Find where the given text appears and provide that cell's center as [X, Y] coordinate. 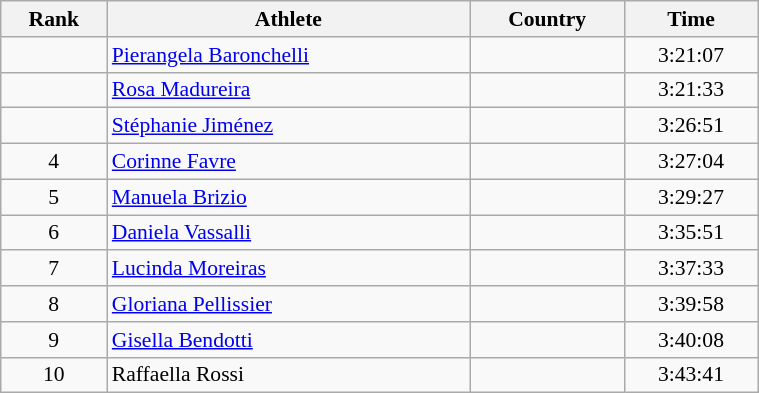
3:27:04 [690, 162]
3:40:08 [690, 340]
3:21:33 [690, 90]
3:37:33 [690, 269]
Time [690, 19]
Gloriana Pellissier [288, 304]
3:26:51 [690, 126]
Country [547, 19]
3:35:51 [690, 233]
9 [54, 340]
Manuela Brizio [288, 197]
5 [54, 197]
3:21:07 [690, 55]
Rosa Madureira [288, 90]
3:29:27 [690, 197]
6 [54, 233]
3:39:58 [690, 304]
Daniela Vassalli [288, 233]
10 [54, 375]
Corinne Favre [288, 162]
7 [54, 269]
3:43:41 [690, 375]
Athlete [288, 19]
Rank [54, 19]
Gisella Bendotti [288, 340]
8 [54, 304]
Lucinda Moreiras [288, 269]
Pierangela Baronchelli [288, 55]
Stéphanie Jiménez [288, 126]
4 [54, 162]
Raffaella Rossi [288, 375]
